Locate the cell with the specified text and output its (x, y) center coordinate. 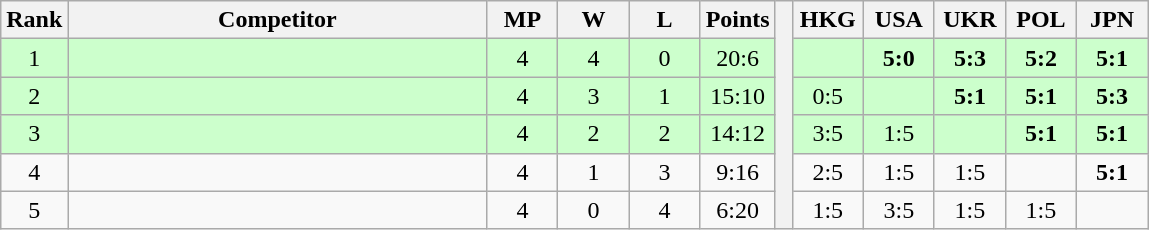
POL (1040, 20)
15:10 (738, 96)
5:0 (898, 58)
5 (34, 210)
HKG (828, 20)
W (594, 20)
Points (738, 20)
USA (898, 20)
14:12 (738, 134)
L (664, 20)
JPN (1112, 20)
0:5 (828, 96)
2:5 (828, 172)
Competitor (278, 20)
UKR (970, 20)
Rank (34, 20)
5:2 (1040, 58)
MP (522, 20)
9:16 (738, 172)
20:6 (738, 58)
6:20 (738, 210)
